Scan for the cell matching the given text and deliver its (X, Y) coordinate at center. 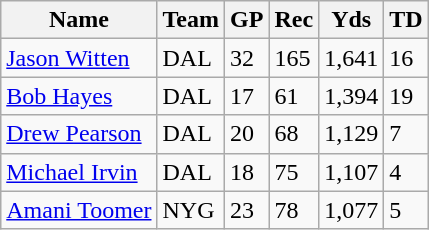
GP (247, 20)
18 (247, 172)
19 (406, 96)
17 (247, 96)
1,129 (352, 134)
Jason Witten (79, 58)
Bob Hayes (79, 96)
1,077 (352, 210)
Drew Pearson (79, 134)
61 (294, 96)
Yds (352, 20)
32 (247, 58)
78 (294, 210)
4 (406, 172)
1,641 (352, 58)
1,107 (352, 172)
20 (247, 134)
Michael Irvin (79, 172)
Rec (294, 20)
16 (406, 58)
Team (191, 20)
75 (294, 172)
TD (406, 20)
Name (79, 20)
5 (406, 210)
7 (406, 134)
NYG (191, 210)
23 (247, 210)
1,394 (352, 96)
Amani Toomer (79, 210)
165 (294, 58)
68 (294, 134)
